Return (x, y) of the center of cell containing provided text 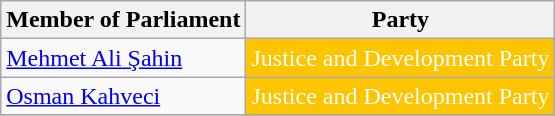
Member of Parliament (124, 20)
Mehmet Ali Şahin (124, 58)
Party (400, 20)
Osman Kahveci (124, 96)
